Determine the (x, y) coordinate at the center of the cell enclosing the given text.  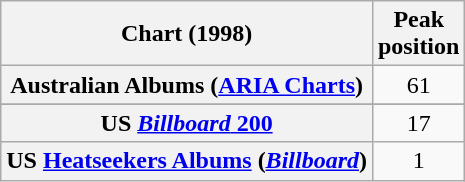
1 (418, 161)
US Heatseekers Albums (Billboard) (187, 161)
Chart (1998) (187, 34)
Peakposition (418, 34)
17 (418, 123)
US Billboard 200 (187, 123)
Australian Albums (ARIA Charts) (187, 85)
61 (418, 85)
